Return (x, y) of the center of cell containing provided text 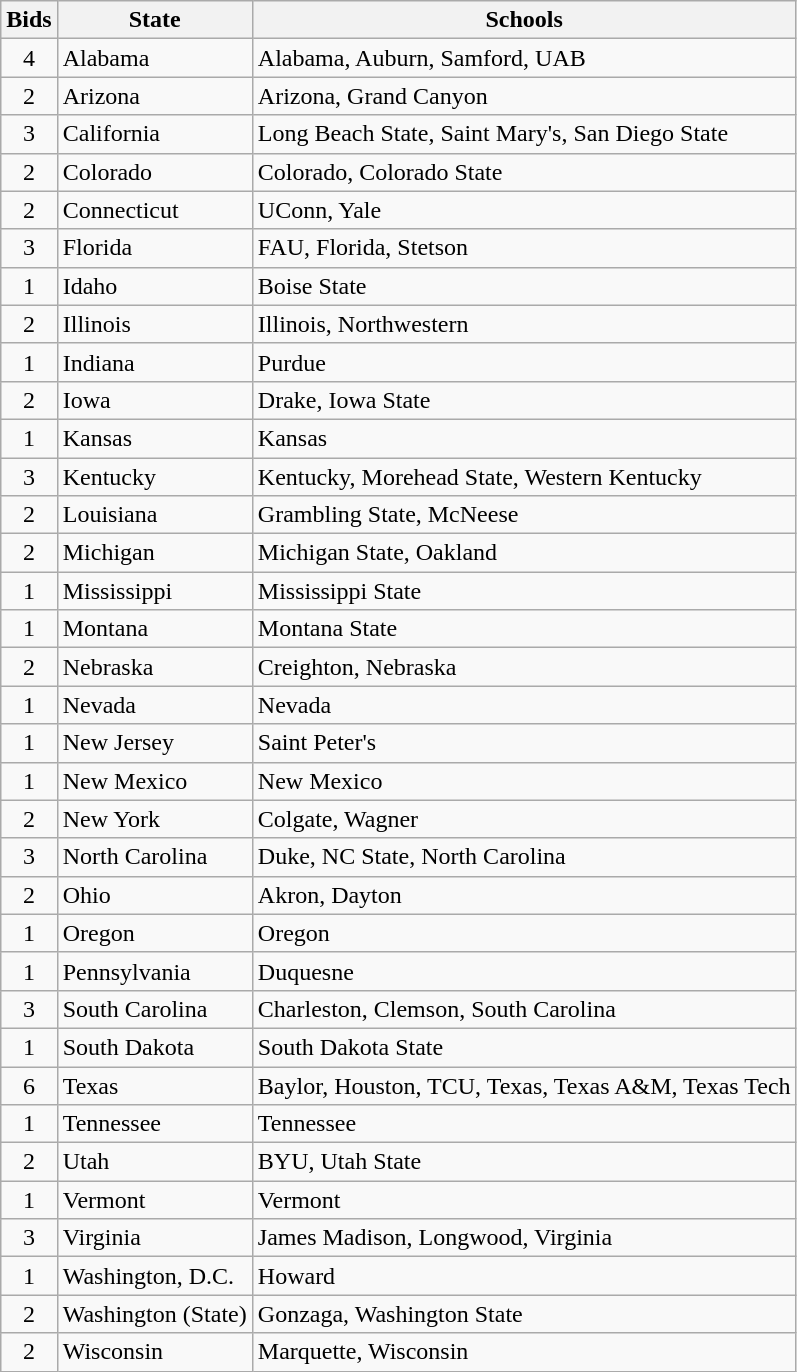
Long Beach State, Saint Mary's, San Diego State (524, 134)
Ohio (154, 895)
Purdue (524, 362)
New Jersey (154, 743)
Grambling State, McNeese (524, 515)
Schools (524, 20)
Creighton, Nebraska (524, 667)
Duquesne (524, 971)
Colgate, Wagner (524, 819)
Colorado, Colorado State (524, 172)
California (154, 134)
North Carolina (154, 857)
Virginia (154, 1238)
Indiana (154, 362)
Mississippi (154, 591)
Bids (29, 20)
4 (29, 58)
Michigan (154, 553)
Pennsylvania (154, 971)
Saint Peter's (524, 743)
Iowa (154, 400)
Texas (154, 1085)
Marquette, Wisconsin (524, 1352)
Montana (154, 629)
Boise State (524, 286)
Mississippi State (524, 591)
Charleston, Clemson, South Carolina (524, 1009)
Alabama, Auburn, Samford, UAB (524, 58)
Idaho (154, 286)
Duke, NC State, North Carolina (524, 857)
Michigan State, Oakland (524, 553)
Akron, Dayton (524, 895)
James Madison, Longwood, Virginia (524, 1238)
State (154, 20)
Illinois, Northwestern (524, 324)
Arizona (154, 96)
Alabama (154, 58)
6 (29, 1085)
UConn, Yale (524, 210)
Drake, Iowa State (524, 400)
Wisconsin (154, 1352)
Gonzaga, Washington State (524, 1314)
Baylor, Houston, TCU, Texas, Texas A&M, Texas Tech (524, 1085)
Connecticut (154, 210)
South Dakota (154, 1047)
South Dakota State (524, 1047)
Montana State (524, 629)
Louisiana (154, 515)
Howard (524, 1276)
Washington, D.C. (154, 1276)
Illinois (154, 324)
Florida (154, 248)
Kentucky (154, 477)
Arizona, Grand Canyon (524, 96)
BYU, Utah State (524, 1162)
Nebraska (154, 667)
Colorado (154, 172)
Washington (State) (154, 1314)
Utah (154, 1162)
Kentucky, Morehead State, Western Kentucky (524, 477)
South Carolina (154, 1009)
New York (154, 819)
FAU, Florida, Stetson (524, 248)
